Detect which cell encompasses the target text, then output its [x, y] center coordinate. 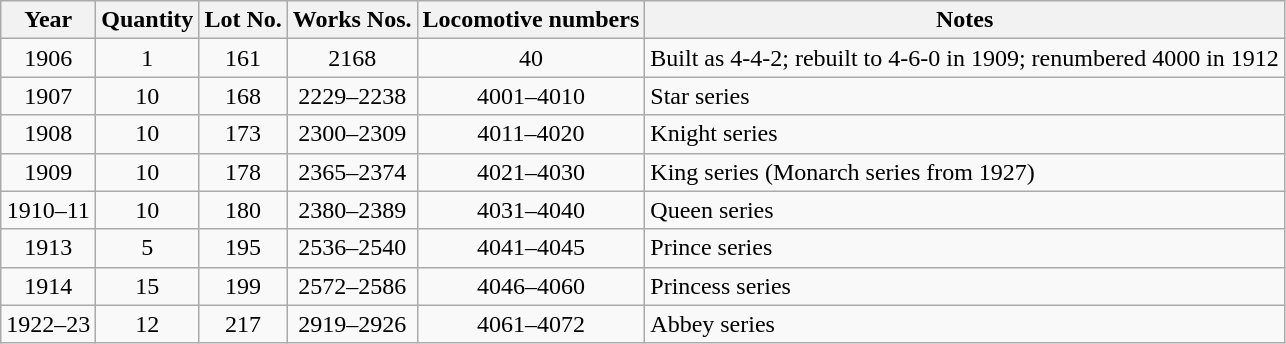
199 [243, 286]
5 [148, 248]
1906 [48, 58]
2229–2238 [352, 96]
King series (Monarch series from 1927) [965, 172]
4001–4010 [531, 96]
Notes [965, 20]
2365–2374 [352, 172]
12 [148, 324]
2919–2926 [352, 324]
2300–2309 [352, 134]
4061–4072 [531, 324]
Princess series [965, 286]
1913 [48, 248]
Knight series [965, 134]
1 [148, 58]
2572–2586 [352, 286]
15 [148, 286]
Prince series [965, 248]
1907 [48, 96]
1922–23 [48, 324]
4046–4060 [531, 286]
Quantity [148, 20]
180 [243, 210]
1914 [48, 286]
Year [48, 20]
Abbey series [965, 324]
1910–11 [48, 210]
Locomotive numbers [531, 20]
2536–2540 [352, 248]
195 [243, 248]
Star series [965, 96]
1909 [48, 172]
Lot No. [243, 20]
2168 [352, 58]
4011–4020 [531, 134]
Queen series [965, 210]
178 [243, 172]
4031–4040 [531, 210]
4041–4045 [531, 248]
217 [243, 324]
40 [531, 58]
2380–2389 [352, 210]
1908 [48, 134]
Built as 4-4-2; rebuilt to 4-6-0 in 1909; renumbered 4000 in 1912 [965, 58]
168 [243, 96]
4021–4030 [531, 172]
Works Nos. [352, 20]
161 [243, 58]
173 [243, 134]
